Capture the cell that displays the provided text and extract its (x, y) central coordinate. 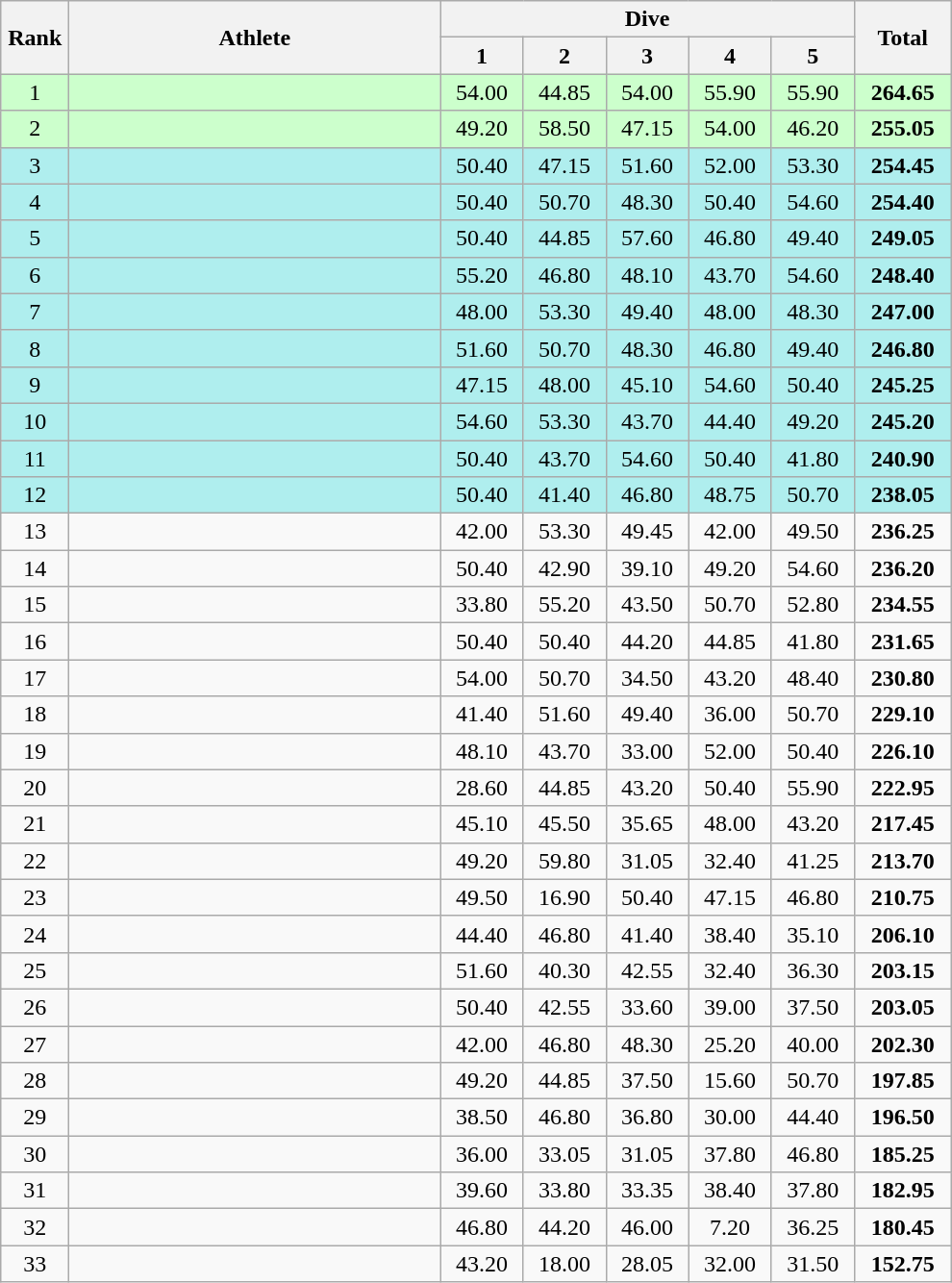
35.65 (647, 824)
41.25 (813, 861)
21 (35, 824)
152.75 (902, 1264)
Rank (35, 38)
16 (35, 641)
13 (35, 532)
6 (35, 275)
Athlete (255, 38)
25 (35, 970)
249.05 (902, 239)
222.95 (902, 788)
254.40 (902, 202)
57.60 (647, 239)
33.35 (647, 1191)
39.10 (647, 568)
40.30 (564, 970)
11 (35, 459)
48.75 (730, 495)
7.20 (730, 1227)
26 (35, 1007)
29 (35, 1118)
7 (35, 312)
17 (35, 678)
217.45 (902, 824)
25.20 (730, 1044)
245.20 (902, 421)
20 (35, 788)
255.05 (902, 129)
234.55 (902, 605)
27 (35, 1044)
33.00 (647, 751)
226.10 (902, 751)
254.45 (902, 165)
9 (35, 385)
38.50 (482, 1118)
246.80 (902, 348)
238.05 (902, 495)
52.80 (813, 605)
213.70 (902, 861)
34.50 (647, 678)
48.40 (813, 678)
Dive (647, 19)
31 (35, 1191)
46.00 (647, 1227)
42.90 (564, 568)
8 (35, 348)
203.15 (902, 970)
24 (35, 934)
15 (35, 605)
14 (35, 568)
236.25 (902, 532)
245.25 (902, 385)
19 (35, 751)
33.05 (564, 1154)
230.80 (902, 678)
32 (35, 1227)
30 (35, 1154)
10 (35, 421)
210.75 (902, 897)
49.45 (647, 532)
23 (35, 897)
18.00 (564, 1264)
180.45 (902, 1227)
45.50 (564, 824)
28 (35, 1081)
36.25 (813, 1227)
229.10 (902, 715)
39.00 (730, 1007)
39.60 (482, 1191)
36.80 (647, 1118)
196.50 (902, 1118)
12 (35, 495)
33 (35, 1264)
43.50 (647, 605)
15.60 (730, 1081)
182.95 (902, 1191)
248.40 (902, 275)
22 (35, 861)
240.90 (902, 459)
58.50 (564, 129)
236.20 (902, 568)
Total (902, 38)
264.65 (902, 92)
31.50 (813, 1264)
247.00 (902, 312)
206.10 (902, 934)
32.00 (730, 1264)
28.60 (482, 788)
203.05 (902, 1007)
40.00 (813, 1044)
30.00 (730, 1118)
28.05 (647, 1264)
18 (35, 715)
33.60 (647, 1007)
16.90 (564, 897)
46.20 (813, 129)
35.10 (813, 934)
59.80 (564, 861)
185.25 (902, 1154)
197.85 (902, 1081)
231.65 (902, 641)
202.30 (902, 1044)
36.30 (813, 970)
